Scan for the cell matching the given text and deliver its [X, Y] coordinate at center. 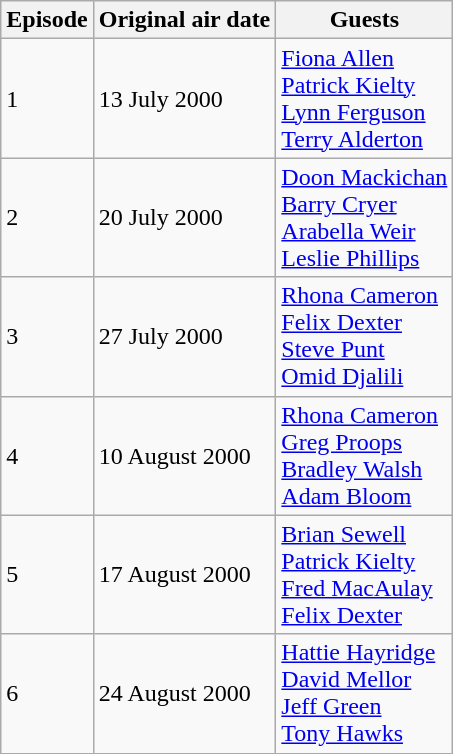
2 [47, 218]
Original air date [184, 20]
1 [47, 98]
Hattie HayridgeDavid MellorJeff GreenTony Hawks [364, 694]
10 August 2000 [184, 456]
5 [47, 574]
3 [47, 336]
Rhona CameronGreg ProopsBradley WalshAdam Bloom [364, 456]
Episode [47, 20]
27 July 2000 [184, 336]
Fiona AllenPatrick KieltyLynn FergusonTerry Alderton [364, 98]
6 [47, 694]
Doon MackichanBarry CryerArabella WeirLeslie Phillips [364, 218]
17 August 2000 [184, 574]
Brian SewellPatrick KieltyFred MacAulayFelix Dexter [364, 574]
13 July 2000 [184, 98]
20 July 2000 [184, 218]
Rhona CameronFelix DexterSteve PuntOmid Djalili [364, 336]
4 [47, 456]
24 August 2000 [184, 694]
Guests [364, 20]
